Scan for the cell matching the given text and deliver its (x, y) coordinate at center. 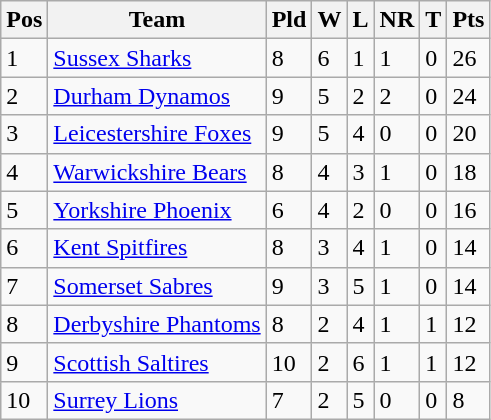
Yorkshire Phoenix (157, 210)
Somerset Sabres (157, 286)
L (360, 20)
Sussex Sharks (157, 58)
Kent Spitfires (157, 248)
18 (468, 172)
Pld (289, 20)
NR (397, 20)
Derbyshire Phantoms (157, 324)
Pos (24, 20)
20 (468, 134)
T (434, 20)
Warwickshire Bears (157, 172)
Surrey Lions (157, 400)
Pts (468, 20)
Durham Dynamos (157, 96)
16 (468, 210)
Team (157, 20)
Scottish Saltires (157, 362)
24 (468, 96)
Leicestershire Foxes (157, 134)
26 (468, 58)
W (330, 20)
